Determine the [x, y] coordinate at the center of the cell enclosing the given text.  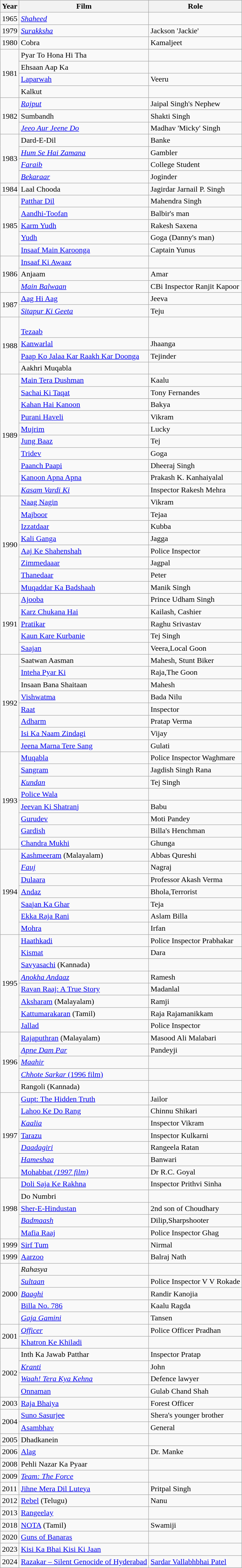
Patthar Dil [84, 201]
Apne Dam Par [84, 1050]
Chhote Sarkar (1996 film) [84, 1074]
Main Balwaan [84, 286]
Paap Ko Jalaa Kar Raakh Kar Doonga [84, 356]
Tej [195, 441]
Sumbandh [84, 116]
Isi Ka Naam Zindagi [84, 733]
Tridev [84, 453]
Gaja Gamini [84, 1318]
Dulaara [84, 880]
Moti Pandey [195, 819]
Gurudev [84, 819]
Rangeela Ratan [195, 1148]
1990 [10, 545]
Inspector [195, 709]
Aarzoo [84, 1257]
Inspector Pratap [195, 1355]
Kaalu [195, 380]
1979 [10, 31]
Rajput [84, 104]
Madhav 'Micky' Singh [195, 128]
Raat [84, 709]
1983 [10, 158]
Muqaddar Ka Badshaah [84, 587]
Sardar Vallabhbhai Patel [195, 1562]
1991 [10, 624]
Tarazu [84, 1135]
Teja [195, 904]
Baaghi [84, 1293]
Pratap Verma [195, 721]
Gambler [195, 153]
Banwari [195, 1160]
Zimmedaaar [84, 563]
Randir Kanojia [195, 1293]
Nagraj [195, 867]
Police Inspector V V Rokade [195, 1281]
Kailash, Cashier [195, 612]
Jhaanga [195, 344]
Mahendra Singh [195, 201]
2009 [10, 1476]
1994 [10, 892]
Jackson 'Jackie' [195, 31]
Inspector Vikram [195, 1123]
Dilip,Sharpshooter [195, 1221]
Kubba [195, 526]
Dr. Manke [195, 1452]
Rebel (Telugu) [84, 1500]
Chandra Mukhi [84, 843]
Kisi Ka Bhai Kisi Ki Jaan [84, 1549]
Laal Chooda [84, 189]
Aksharam (Malayalam) [84, 1001]
Izzatdaar [84, 526]
College Student [195, 165]
Kasam Vardi Ki [84, 490]
Kashmeeram (Malayalam) [84, 855]
Savyasachi (Kannada) [84, 965]
Kaalia [84, 1123]
Kalkut [84, 92]
Officer [84, 1330]
Karz Chukana Hai [84, 612]
Surakksha [84, 31]
Defence lawyer [195, 1379]
Asambhav [84, 1428]
Kanwarlal [84, 344]
Kaalu Ragda [195, 1306]
Inteha Pyar Ki [84, 673]
1992 [10, 703]
Jung Baaz [84, 441]
Saajan Ka Ghar [84, 904]
1982 [10, 116]
Sultaan [84, 1281]
1987 [10, 305]
Jagpal [195, 563]
Amar [195, 274]
Hum Se Hai Zamana [84, 153]
Haathkadi [84, 940]
Ajooba [84, 600]
Balraj Nath [195, 1257]
Suno Sasurjee [84, 1415]
Mahesh [195, 685]
2001 [10, 1336]
Peter [195, 575]
Tejaa [195, 514]
Dheeraj Singh [195, 466]
Joginder [195, 177]
Ramesh [195, 977]
Aaj Ke Shahenshah [84, 551]
Rajaputhran (Malayalam) [84, 1038]
Aandhi-Toofan [84, 213]
Badmaash [84, 1221]
Pratikar [84, 624]
Karm Yudh [84, 226]
Rangeelay [84, 1513]
Aag Hi Aag [84, 298]
Raghu Srivastav [195, 624]
Thanedaar [84, 575]
Prakash K. Kanhaiyalal [195, 478]
Laparwah [84, 79]
Jailor [195, 1099]
Tony Fernandes [195, 393]
Sirf Tum [84, 1245]
Dhadkanein [84, 1440]
2023 [10, 1549]
Pandeyji [195, 1050]
2000 [10, 1293]
Professor Akash Verma [195, 880]
Police Inspector Ghag [195, 1233]
Tansen [195, 1318]
Police Wala [84, 794]
Police Inspector Prabhakar [195, 940]
Kanoon Apna Apna [84, 478]
Gulab Chand Shah [195, 1391]
Kaun Kare Kurbanie [84, 636]
Kranti [84, 1367]
Insaaf Main Karoonga [84, 250]
Manik Singh [195, 587]
Shaheed [84, 19]
Kamaljeet [195, 43]
Main Tera Dushman [84, 380]
Hameshaa [84, 1160]
Adharm [84, 721]
Jeeo Aur Jeene Do [84, 128]
1997 [10, 1135]
Team: The Force [84, 1476]
Police Officer Pradhan [195, 1330]
Saajan [84, 648]
Ehsaan Aap Ka [84, 67]
Jagdish Singh Rana [195, 770]
Doli Saja Ke Rakhna [84, 1184]
Swamiji [195, 1525]
Mahesh, Stunt Biker [195, 660]
2004 [10, 1421]
Sitapur Ki Geeta [84, 311]
Inspector Kulkarni [195, 1135]
Kundan [84, 782]
Fauj [84, 867]
Goga [195, 453]
Lahoo Ke Do Rang [84, 1111]
2020 [10, 1537]
2nd son of Choudhary [195, 1208]
Shera's younger brother [195, 1415]
Tezaab [84, 327]
1988 [10, 346]
Mohra [84, 928]
2002 [10, 1373]
1986 [10, 274]
Gulati [195, 746]
Gupt: The Hidden Truth [84, 1099]
Insaaf Ki Awaaz [84, 262]
2012 [10, 1500]
Jeena Marna Tere Sang [84, 746]
1998 [10, 1208]
Naag Nagin [84, 502]
1996 [10, 1062]
2018 [10, 1525]
Forest Officer [195, 1403]
Ekka Raja Rani [84, 916]
Onnaman [84, 1391]
Guns of Banaras [84, 1537]
Prince Udham Singh [195, 600]
Pehli Nazar Ka Pyaar [84, 1464]
Bhola,Terrorist [195, 892]
Rangoli (Kannada) [84, 1086]
Bakya [195, 405]
Babu [195, 807]
Rahasya [84, 1269]
Jeevan Ki Shatranj [84, 807]
Bekaraar [84, 177]
1965 [10, 19]
NOTA (Tamil) [84, 1525]
Jallad [84, 1026]
1981 [10, 73]
Insaan Bana Shaitaan [84, 685]
Kali Ganga [84, 538]
Nirmal [195, 1245]
Aslam Billa [195, 916]
2003 [10, 1403]
Rakesh Saxena [195, 226]
Inspector Prithvi Sinha [195, 1184]
Lucky [195, 429]
Anjaam [84, 274]
Jagga [195, 538]
Ghunga [195, 843]
Razakar – Silent Genocide of Hyderabad [84, 1562]
Shakti Singh [195, 116]
Ravan Raaj: A True Story [84, 989]
Abbas Qureshi [195, 855]
1980 [10, 43]
Muqabla [84, 758]
Mujrim [84, 429]
Kattumarakaran (Tamil) [84, 1014]
Teju [195, 311]
Pyar To Hona Hi Tha [84, 55]
Daadagiri [84, 1148]
Sangram [84, 770]
Tejinder [195, 356]
Yudh [84, 238]
Jihne Mera Dil Luteya [84, 1488]
1995 [10, 983]
Ramji [195, 1001]
Cobra [84, 43]
Dard-E-Dil [84, 140]
Mafia Raaj [84, 1233]
Bada Nilu [195, 697]
Vijay [195, 733]
Saatwan Aasman [84, 660]
Purani Haveli [84, 417]
General [195, 1428]
CBi Inspector Ranjit Kapoor [195, 286]
Gardish [84, 831]
Chinnu Shikari [195, 1111]
Veeru [195, 79]
Do Numbri [84, 1196]
1989 [10, 435]
Masood Ali Malabari [195, 1038]
Film [84, 6]
Raja,The Goon [195, 673]
2005 [10, 1440]
Inspector Rakesh Mehra [195, 490]
Jeeva [195, 298]
1993 [10, 800]
Raja Rajamanikkam [195, 1014]
Aakhri Muqabla [84, 368]
Irfan [195, 928]
Year [10, 6]
Faraib [84, 165]
Majboor [84, 514]
Madanlal [195, 989]
Raja Bhaiya [84, 1403]
2006 [10, 1452]
Dr R.C. Goyal [195, 1172]
2024 [10, 1562]
2008 [10, 1464]
Veera,Local Goon [195, 648]
Jagirdar Jarnail P. Singh [195, 189]
1984 [10, 189]
Balbir's man [195, 213]
Khatron Ke Khiladi [84, 1342]
Billa's Henchman [195, 831]
Waah! Tera Kya Kehna [84, 1379]
Paanch Paapi [84, 466]
Vishwatma [84, 697]
Maahir [84, 1062]
2013 [10, 1513]
Sher-E-Hindustan [84, 1208]
Goga (Danny's man) [195, 238]
Police Inspector Waghmare [195, 758]
Mohabbat (1997 film) [84, 1172]
Kismat [84, 953]
Banke [195, 140]
Dara [195, 953]
Captain Yunus [195, 250]
Alag [84, 1452]
1985 [10, 226]
2011 [10, 1488]
Nanu [195, 1500]
Pritpal Singh [195, 1488]
Sachai Ki Taqat [84, 393]
Inth Ka Jawab Patthar [84, 1355]
Anokha Andaaz [84, 977]
John [195, 1367]
Jaipal Singh's Nephew [195, 104]
Billa No. 786 [84, 1306]
Andaz [84, 892]
Role [195, 6]
Kahan Hai Kanoon [84, 405]
